Locate the cell with the specified text and output its (X, Y) center coordinate. 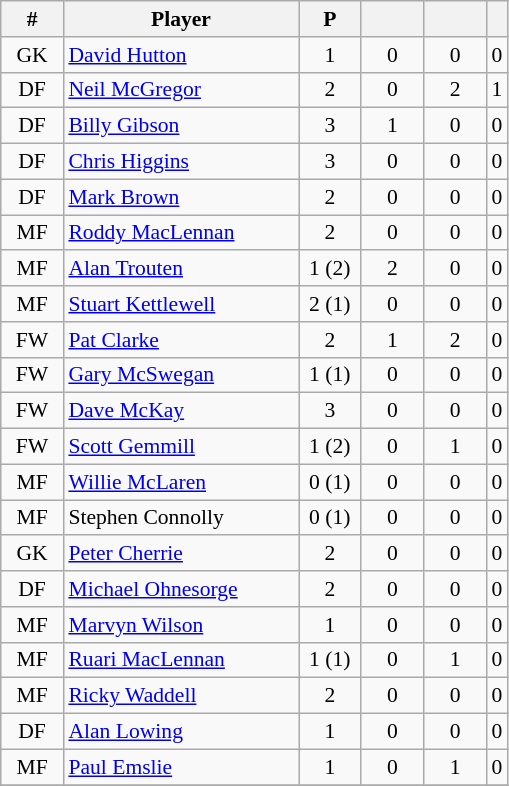
Ricky Waddell (180, 696)
Ruari MacLennan (180, 660)
Alan Lowing (180, 732)
Billy Gibson (180, 126)
Gary McSwegan (180, 375)
2 (1) (330, 304)
Neil McGregor (180, 90)
Peter Cherrie (180, 554)
Pat Clarke (180, 340)
David Hutton (180, 55)
Dave McKay (180, 411)
Roddy MacLennan (180, 233)
Michael Ohnesorge (180, 589)
Paul Emslie (180, 767)
Alan Trouten (180, 269)
Stuart Kettlewell (180, 304)
Stephen Connolly (180, 518)
Player (180, 19)
# (32, 19)
Mark Brown (180, 197)
Chris Higgins (180, 162)
Scott Gemmill (180, 447)
Willie McLaren (180, 482)
Marvyn Wilson (180, 625)
P (330, 19)
